Return [x, y] of the center of cell containing provided text 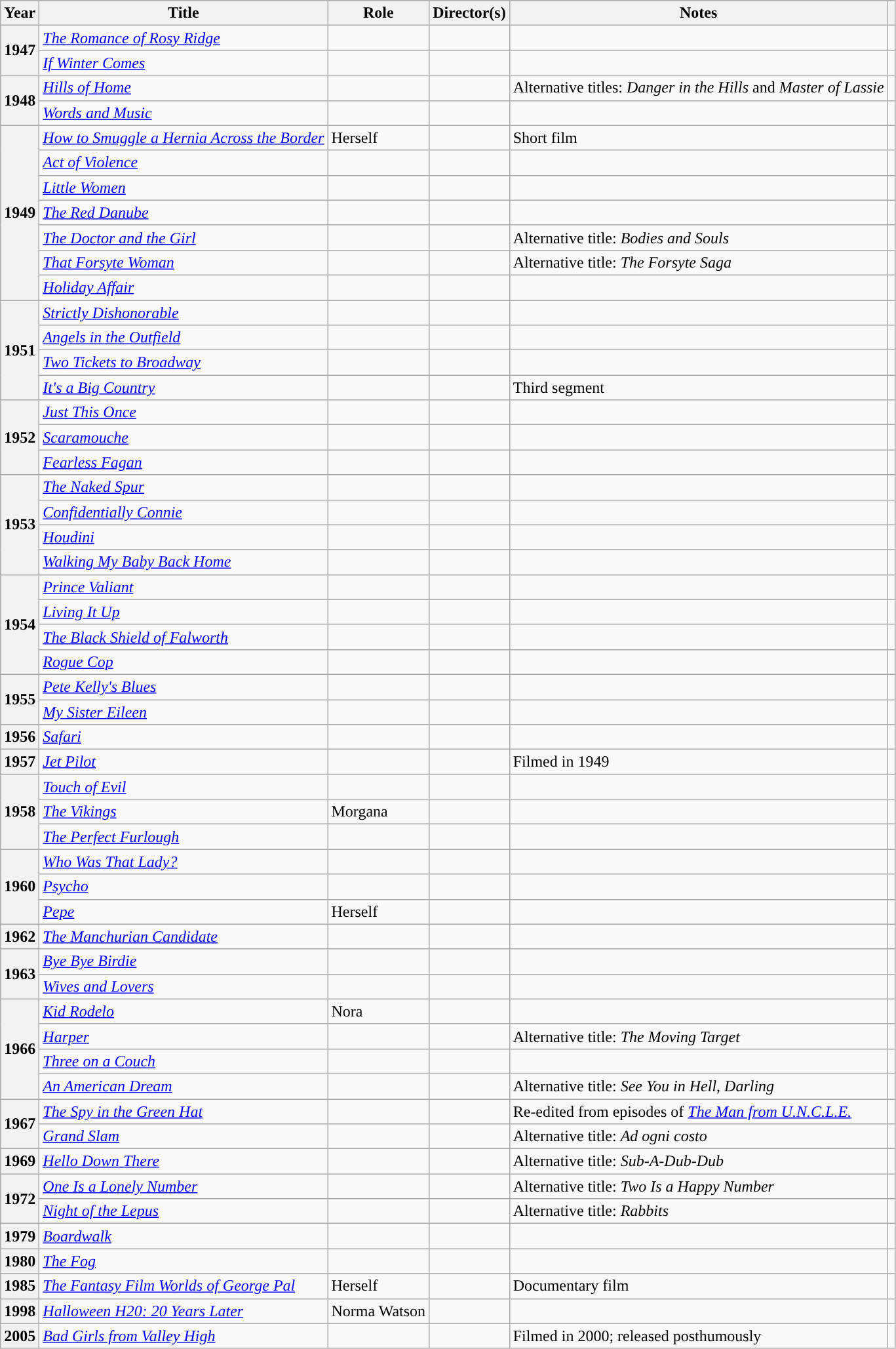
Notes [699, 13]
Confidentially Connie [184, 512]
Bad Girls from Valley High [184, 1336]
Rogue Cop [184, 662]
1953 [20, 525]
Prince Valiant [184, 587]
If Winter Comes [184, 63]
Bye Bye Birdie [184, 961]
Hello Down There [184, 1161]
The Romance of Rosy Ridge [184, 38]
1998 [20, 1311]
Third segment [699, 388]
Houdini [184, 537]
1949 [20, 212]
Living It Up [184, 612]
The Vikings [184, 812]
Alternative title: Sub-A-Dub-Dub [699, 1161]
It's a Big Country [184, 388]
The Spy in the Green Hat [184, 1112]
The Black Shield of Falworth [184, 637]
1947 [20, 50]
1980 [20, 1261]
Wives and Lovers [184, 986]
My Sister Eileen [184, 712]
Night of the Lepus [184, 1211]
1958 [20, 812]
Words and Music [184, 113]
1985 [20, 1286]
1952 [20, 437]
The Fog [184, 1261]
One Is a Lonely Number [184, 1186]
Safari [184, 737]
Touch of Evil [184, 787]
Pepe [184, 912]
Alternative title: Rabbits [699, 1211]
Title [184, 13]
Alternative title: Two Is a Happy Number [699, 1186]
Psycho [184, 887]
Two Tickets to Broadway [184, 363]
Fearless Fagan [184, 462]
That Forsyte Woman [184, 262]
1967 [20, 1124]
1957 [20, 762]
1948 [20, 100]
Year [20, 13]
Scaramouche [184, 437]
The Manchurian Candidate [184, 936]
1972 [20, 1199]
Norma Watson [379, 1311]
1962 [20, 936]
Morgana [379, 812]
The Perfect Furlough [184, 837]
Re-edited from episodes of The Man from U.N.C.L.E. [699, 1112]
Alternative title: The Moving Target [699, 1036]
1966 [20, 1049]
Short film [699, 138]
1979 [20, 1236]
Halloween H20: 20 Years Later [184, 1311]
Kid Rodelo [184, 1011]
Three on a Couch [184, 1061]
An American Dream [184, 1086]
Alternative title: Ad ogni costo [699, 1137]
Hills of Home [184, 88]
Alternative title: See You in Hell, Darling [699, 1086]
Walking My Baby Back Home [184, 562]
Angels in the Outfield [184, 338]
The Red Danube [184, 212]
1954 [20, 624]
Strictly Dishonorable [184, 313]
Boardwalk [184, 1236]
Grand Slam [184, 1137]
Little Women [184, 188]
Filmed in 2000; released posthumously [699, 1336]
2005 [20, 1336]
1969 [20, 1161]
Holiday Affair [184, 287]
Just This Once [184, 413]
1956 [20, 737]
1963 [20, 974]
The Naked Spur [184, 487]
1951 [20, 350]
Director(s) [469, 13]
1960 [20, 887]
Nora [379, 1011]
The Doctor and the Girl [184, 237]
1955 [20, 699]
Harper [184, 1036]
Jet Pilot [184, 762]
Role [379, 13]
How to Smuggle a Hernia Across the Border [184, 138]
Filmed in 1949 [699, 762]
Pete Kelly's Blues [184, 687]
Who Was That Lady? [184, 862]
Act of Violence [184, 163]
The Fantasy Film Worlds of George Pal [184, 1286]
Alternative title: Bodies and Souls [699, 237]
Documentary film [699, 1286]
Alternative titles: Danger in the Hills and Master of Lassie [699, 88]
Alternative title: The Forsyte Saga [699, 262]
